Determine the [x, y] coordinate at the center of the cell enclosing the given text.  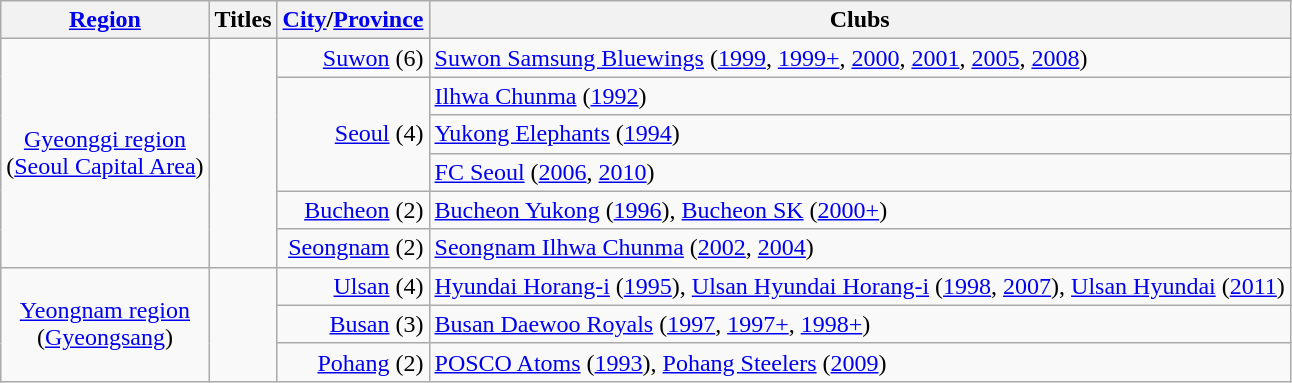
Busan (3) [353, 324]
FC Seoul (2006, 2010) [860, 172]
Hyundai Horang-i (1995), Ulsan Hyundai Horang-i (1998, 2007), Ulsan Hyundai (2011) [860, 286]
POSCO Atoms (1993), Pohang Steelers (2009) [860, 362]
Pohang (2) [353, 362]
Yeongnam region(Gyeongsang) [105, 324]
Clubs [860, 20]
Busan Daewoo Royals (1997, 1997+, 1998+) [860, 324]
Ulsan (4) [353, 286]
Region [105, 20]
Titles [243, 20]
Gyeonggi region (Seoul Capital Area) [105, 153]
Suwon Samsung Bluewings (1999, 1999+, 2000, 2001, 2005, 2008) [860, 58]
Bucheon (2) [353, 210]
Bucheon Yukong (1996), Bucheon SK (2000+) [860, 210]
City/Province [353, 20]
Suwon (6) [353, 58]
Seongnam Ilhwa Chunma (2002, 2004) [860, 248]
Yukong Elephants (1994) [860, 134]
Ilhwa Chunma (1992) [860, 96]
Seongnam (2) [353, 248]
Seoul (4) [353, 134]
